Determine the [x, y] coordinate at the center of the cell enclosing the given text.  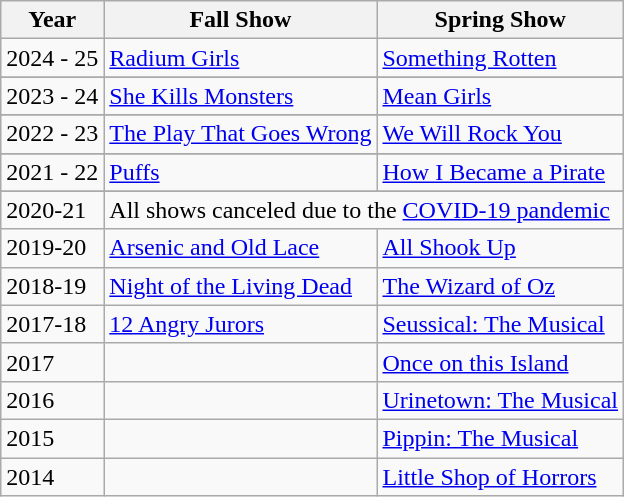
2023 - 24 [52, 96]
2018-19 [52, 286]
2016 [52, 400]
Fall Show [240, 20]
Year [52, 20]
2020-21 [52, 210]
Little Shop of Horrors [500, 477]
Seussical: The Musical [500, 324]
All shows canceled due to the COVID-19 pandemic [364, 210]
She Kills Monsters [240, 96]
2024 - 25 [52, 58]
Urinetown: The Musical [500, 400]
How I Became a Pirate [500, 172]
Night of the Living Dead [240, 286]
Pippin: The Musical [500, 438]
2015 [52, 438]
Once on this Island [500, 362]
2017 [52, 362]
Arsenic and Old Lace [240, 248]
All Shook Up [500, 248]
Something Rotten [500, 58]
Mean Girls [500, 96]
Spring Show [500, 20]
The Wizard of Oz [500, 286]
Radium Girls [240, 58]
2021 - 22 [52, 172]
12 Angry Jurors [240, 324]
2014 [52, 477]
2019-20 [52, 248]
The Play That Goes Wrong [240, 134]
We Will Rock You [500, 134]
Puffs [240, 172]
2017-18 [52, 324]
2022 - 23 [52, 134]
